From the cell containing the given text, extract its center point as [x, y] coordinate. 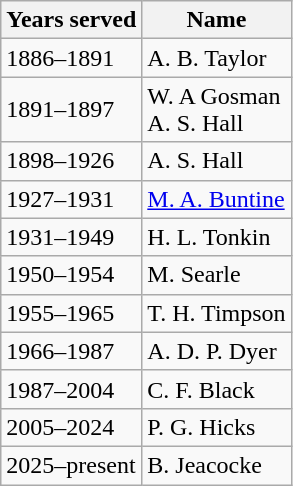
A. B. Taylor [216, 58]
W. A GosmanA. S. Hall [216, 110]
2005–2024 [72, 427]
M. A. Buntine [216, 199]
2025–present [72, 465]
1891–1897 [72, 110]
1898–1926 [72, 161]
A. D. P. Dyer [216, 351]
B. Jeacocke [216, 465]
C. F. Black [216, 389]
Years served [72, 20]
H. L. Tonkin [216, 237]
1955–1965 [72, 313]
1950–1954 [72, 275]
P. G. Hicks [216, 427]
1966–1987 [72, 351]
1931–1949 [72, 237]
A. S. Hall [216, 161]
M. Searle [216, 275]
1927–1931 [72, 199]
1987–2004 [72, 389]
T. H. Timpson [216, 313]
Name [216, 20]
1886–1891 [72, 58]
